Output the [X, Y] coordinate of the center of the cell containing the given text.  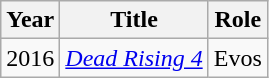
Dead Rising 4 [134, 58]
2016 [30, 58]
Title [134, 20]
Year [30, 20]
Evos [238, 58]
Role [238, 20]
